Return the (X, Y) coordinate for the center point of the cell that contains the specified text.  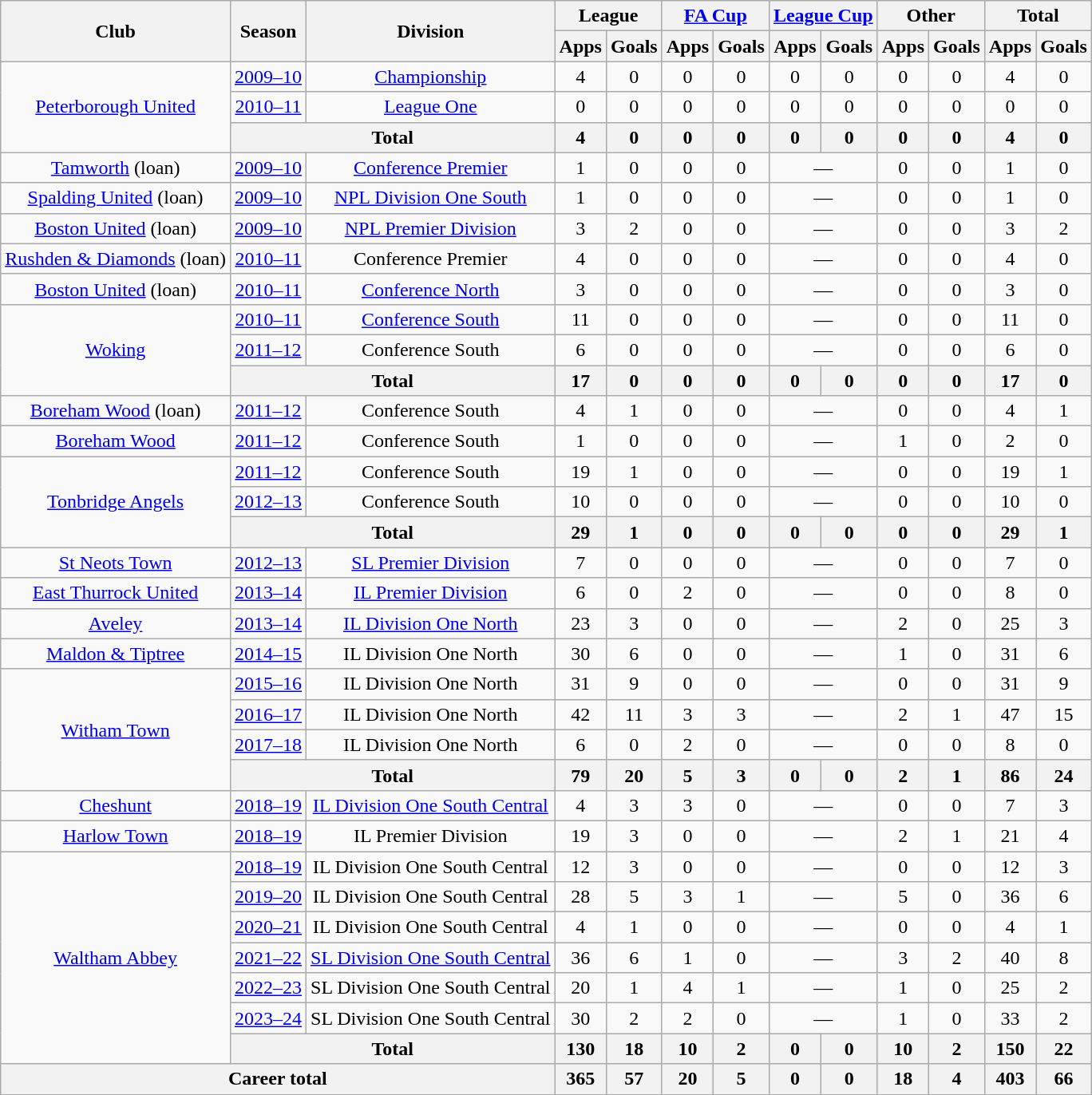
2015–16 (268, 684)
2020–21 (268, 927)
Spalding United (loan) (116, 198)
86 (1010, 775)
21 (1010, 836)
Harlow Town (116, 836)
Tonbridge Angels (116, 502)
2017–18 (268, 745)
Maldon & Tiptree (116, 654)
Other (931, 16)
League Cup (823, 16)
East Thurrock United (116, 593)
2014–15 (268, 654)
33 (1010, 1018)
Boreham Wood (116, 441)
Division (431, 31)
57 (634, 1079)
2019–20 (268, 897)
Rushden & Diamonds (loan) (116, 259)
Aveley (116, 623)
2021–22 (268, 958)
Boreham Wood (loan) (116, 411)
40 (1010, 958)
Club (116, 31)
Championship (431, 77)
Season (268, 31)
15 (1064, 714)
NPL Division One South (431, 198)
24 (1064, 775)
League (608, 16)
Tamworth (loan) (116, 168)
23 (580, 623)
150 (1010, 1049)
Waltham Abbey (116, 957)
42 (580, 714)
2022–23 (268, 988)
NPL Premier Division (431, 228)
66 (1064, 1079)
Conference North (431, 289)
2016–17 (268, 714)
403 (1010, 1079)
365 (580, 1079)
FA Cup (715, 16)
79 (580, 775)
Career total (278, 1079)
47 (1010, 714)
28 (580, 897)
St Neots Town (116, 563)
2023–24 (268, 1018)
SL Premier Division (431, 563)
Peterborough United (116, 107)
Witham Town (116, 729)
Woking (116, 350)
League One (431, 107)
22 (1064, 1049)
Cheshunt (116, 805)
130 (580, 1049)
